Determine the (X, Y) coordinate at the center of the cell enclosing the given text.  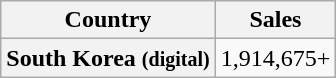
South Korea (digital) (108, 58)
Sales (276, 20)
1,914,675+ (276, 58)
Country (108, 20)
